Find where the given text appears and provide that cell's center as [x, y] coordinate. 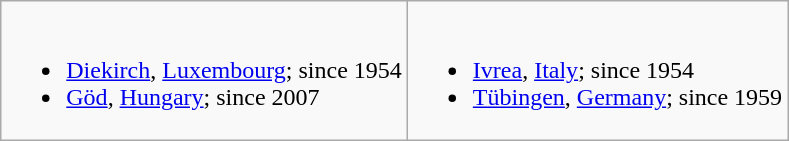
Diekirch, Luxembourg; since 1954 Göd, Hungary; since 2007 [204, 71]
Ivrea, Italy; since 1954 Tübingen, Germany; since 1959 [597, 71]
